Find where the given text appears and provide that cell's center as (X, Y) coordinate. 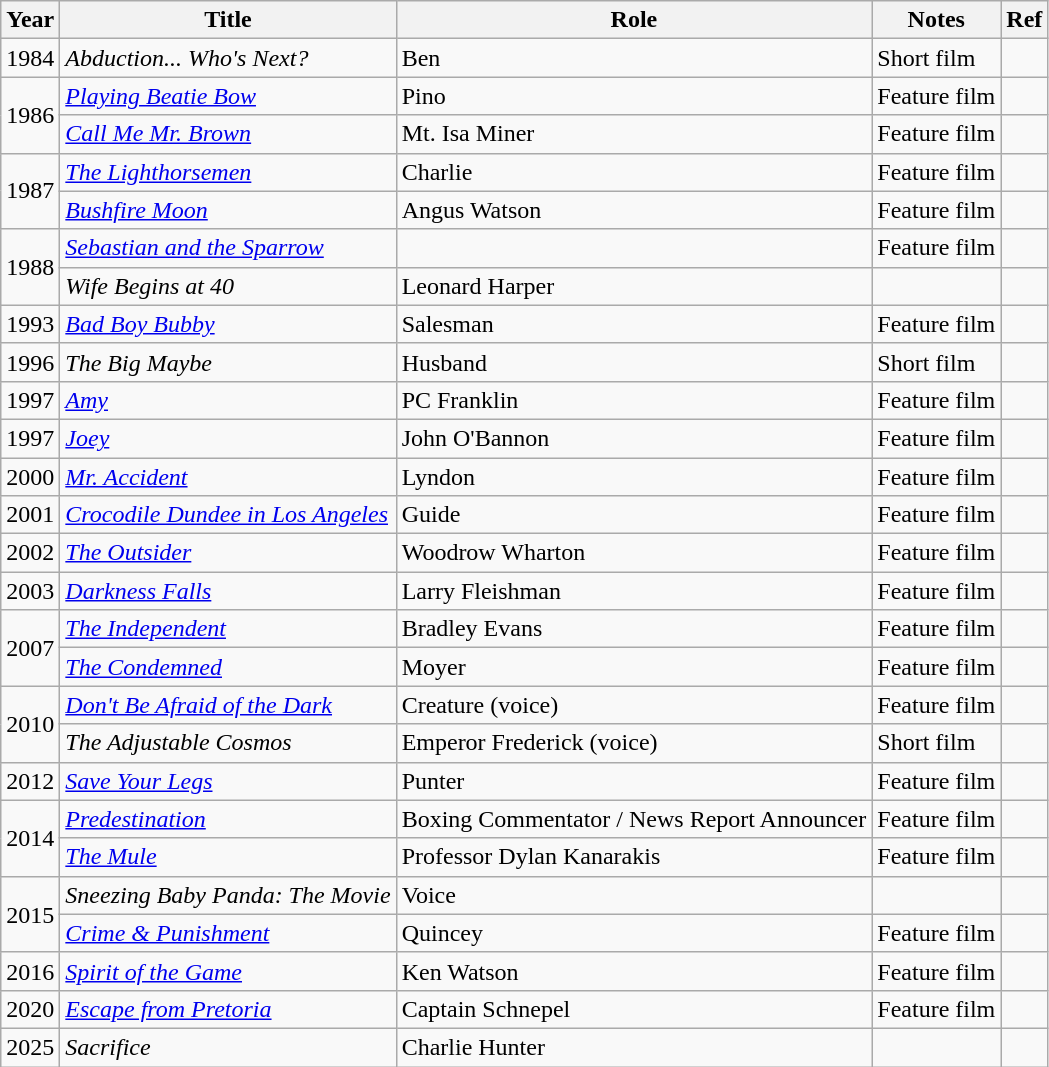
Boxing Commentator / News Report Announcer (634, 819)
The Condemned (228, 667)
Playing Beatie Bow (228, 96)
Wife Begins at 40 (228, 286)
Charlie Hunter (634, 1047)
The Adjustable Cosmos (228, 743)
Year (30, 20)
Spirit of the Game (228, 971)
1996 (30, 362)
The Independent (228, 629)
2016 (30, 971)
2015 (30, 914)
Pino (634, 96)
Charlie (634, 172)
2014 (30, 838)
Lyndon (634, 477)
Sneezing Baby Panda: The Movie (228, 895)
Punter (634, 781)
Mr. Accident (228, 477)
1984 (30, 58)
Mt. Isa Miner (634, 134)
Leonard Harper (634, 286)
PC Franklin (634, 400)
Save Your Legs (228, 781)
Darkness Falls (228, 591)
Husband (634, 362)
Bad Boy Bubby (228, 324)
1987 (30, 191)
1993 (30, 324)
Professor Dylan Kanarakis (634, 857)
1988 (30, 267)
Title (228, 20)
Voice (634, 895)
Salesman (634, 324)
Crime & Punishment (228, 933)
Guide (634, 515)
Role (634, 20)
Predestination (228, 819)
Notes (936, 20)
Amy (228, 400)
2001 (30, 515)
2025 (30, 1047)
The Outsider (228, 553)
Ref (1024, 20)
John O'Bannon (634, 438)
Bradley Evans (634, 629)
2010 (30, 724)
1986 (30, 115)
2007 (30, 648)
Emperor Frederick (voice) (634, 743)
Ben (634, 58)
2000 (30, 477)
Quincey (634, 933)
Angus Watson (634, 210)
The Lighthorsemen (228, 172)
Call Me Mr. Brown (228, 134)
Woodrow Wharton (634, 553)
Crocodile Dundee in Los Angeles (228, 515)
Ken Watson (634, 971)
Moyer (634, 667)
Joey (228, 438)
Don't Be Afraid of the Dark (228, 705)
Captain Schnepel (634, 1009)
Bushfire Moon (228, 210)
The Mule (228, 857)
Abduction... Who's Next? (228, 58)
2012 (30, 781)
2002 (30, 553)
2020 (30, 1009)
Creature (voice) (634, 705)
Escape from Pretoria (228, 1009)
Sacrifice (228, 1047)
The Big Maybe (228, 362)
Larry Fleishman (634, 591)
Sebastian and the Sparrow (228, 248)
2003 (30, 591)
